Return (X, Y) of the center of cell containing provided text 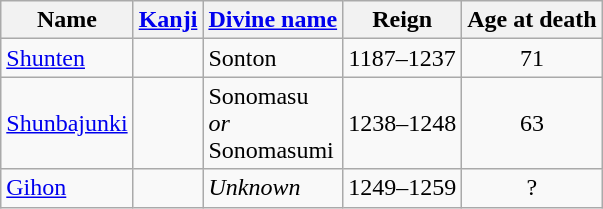
Age at death (532, 20)
1249–1259 (402, 188)
Gihon (67, 188)
Kanji (168, 20)
63 (532, 123)
Name (67, 20)
Sonomasu orSonomasumi (273, 123)
Shunbajunki (67, 123)
Divine name (273, 20)
Reign (402, 20)
1187–1237 (402, 58)
? (532, 188)
Sonton (273, 58)
Shunten (67, 58)
71 (532, 58)
Unknown (273, 188)
1238–1248 (402, 123)
